Output the [x, y] coordinate of the center of the cell containing the given text.  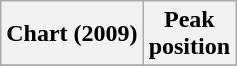
Peak position [189, 34]
Chart (2009) [72, 34]
